From the cell containing the given text, extract its center point as (x, y) coordinate. 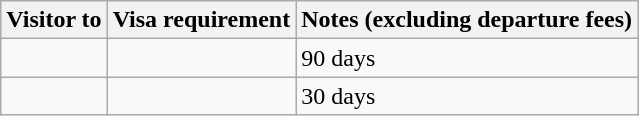
30 days (467, 96)
Visa requirement (202, 20)
Visitor to (54, 20)
90 days (467, 58)
Notes (excluding departure fees) (467, 20)
